Identify which cell holds the provided text, then report its [x, y] central coordinate. 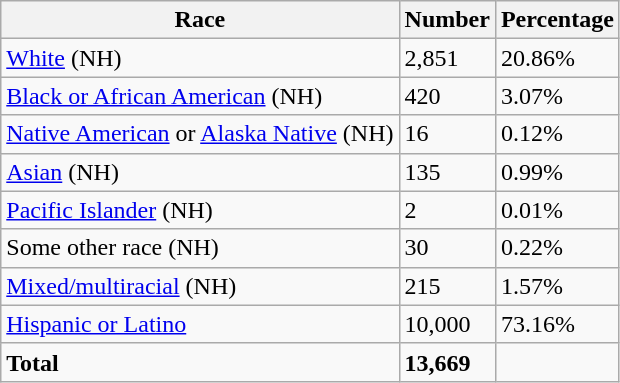
White (NH) [200, 58]
73.16% [557, 324]
20.86% [557, 58]
Black or African American (NH) [200, 96]
13,669 [447, 362]
10,000 [447, 324]
0.99% [557, 172]
0.22% [557, 248]
3.07% [557, 96]
Some other race (NH) [200, 248]
0.12% [557, 134]
2,851 [447, 58]
Pacific Islander (NH) [200, 210]
Total [200, 362]
30 [447, 248]
Asian (NH) [200, 172]
215 [447, 286]
Race [200, 20]
Native American or Alaska Native (NH) [200, 134]
Number [447, 20]
1.57% [557, 286]
Percentage [557, 20]
420 [447, 96]
2 [447, 210]
Mixed/multiracial (NH) [200, 286]
135 [447, 172]
Hispanic or Latino [200, 324]
0.01% [557, 210]
16 [447, 134]
